For the text-containing cell, return its midpoint in (x, y) coordinate format. 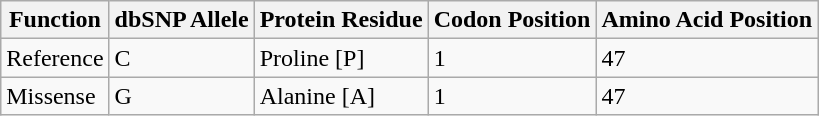
dbSNP Allele (182, 20)
C (182, 58)
Proline [P] (341, 58)
Amino Acid Position (707, 20)
Reference (55, 58)
Alanine [A] (341, 96)
Function (55, 20)
Missense (55, 96)
G (182, 96)
Codon Position (512, 20)
Protein Residue (341, 20)
